Identify which cell holds the provided text, then report its (X, Y) central coordinate. 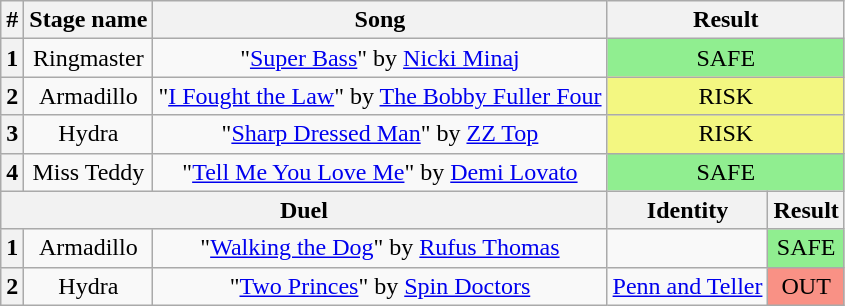
OUT (806, 286)
"I Fought the Law" by The Bobby Fuller Four (380, 96)
Duel (304, 210)
"Super Bass" by Nicki Minaj (380, 58)
"Tell Me You Love Me" by Demi Lovato (380, 172)
4 (12, 172)
Penn and Teller (688, 286)
"Two Princes" by Spin Doctors (380, 286)
"Walking the Dog" by Rufus Thomas (380, 248)
Stage name (88, 20)
Ringmaster (88, 58)
Miss Teddy (88, 172)
Identity (688, 210)
3 (12, 134)
# (12, 20)
"Sharp Dressed Man" by ZZ Top (380, 134)
Song (380, 20)
